Locate the cell with the specified text and output its (x, y) center coordinate. 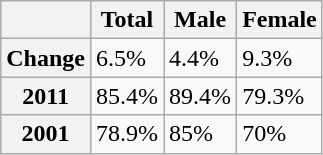
79.3% (280, 96)
Male (200, 20)
9.3% (280, 58)
4.4% (200, 58)
6.5% (126, 58)
89.4% (200, 96)
2011 (46, 96)
Total (126, 20)
70% (280, 134)
Female (280, 20)
Change (46, 58)
85.4% (126, 96)
85% (200, 134)
78.9% (126, 134)
2001 (46, 134)
